Return the (x, y) coordinate for the center point of the cell that contains the specified text.  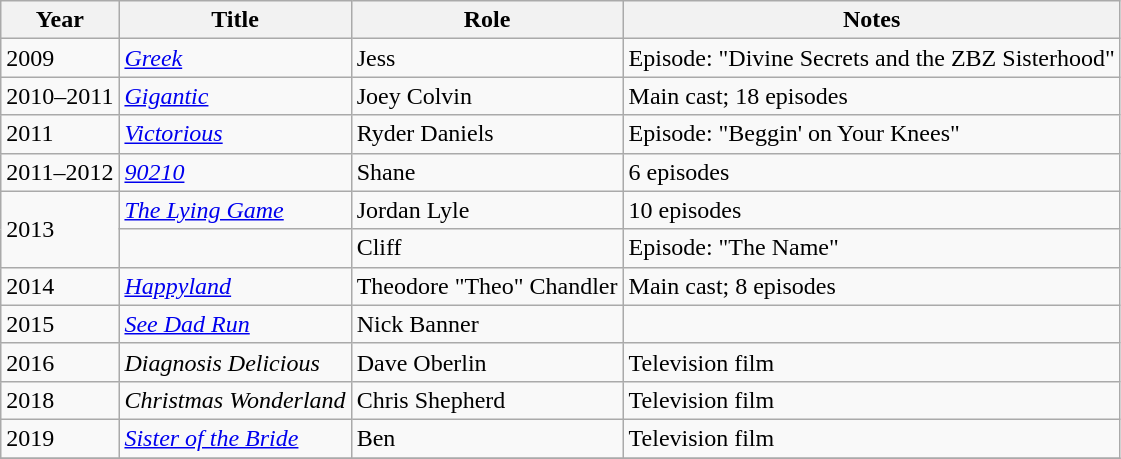
Nick Banner (487, 324)
Diagnosis Delicious (235, 362)
2011 (60, 134)
Gigantic (235, 96)
The Lying Game (235, 210)
6 episodes (872, 172)
2016 (60, 362)
2014 (60, 286)
Episode: "Beggin' on Your Knees" (872, 134)
2013 (60, 229)
90210 (235, 172)
Victorious (235, 134)
Episode: "Divine Secrets and the ZBZ Sisterhood" (872, 58)
Chris Shepherd (487, 400)
2015 (60, 324)
Jess (487, 58)
10 episodes (872, 210)
2011–2012 (60, 172)
Title (235, 20)
Ben (487, 438)
Dave Oberlin (487, 362)
See Dad Run (235, 324)
Sister of the Bride (235, 438)
2009 (60, 58)
Theodore "Theo" Chandler (487, 286)
Role (487, 20)
Jordan Lyle (487, 210)
2018 (60, 400)
2019 (60, 438)
Greek (235, 58)
Happyland (235, 286)
Christmas Wonderland (235, 400)
Cliff (487, 248)
Year (60, 20)
Joey Colvin (487, 96)
Main cast; 18 episodes (872, 96)
Notes (872, 20)
2010–2011 (60, 96)
Episode: "The Name" (872, 248)
Main cast; 8 episodes (872, 286)
Shane (487, 172)
Ryder Daniels (487, 134)
